Return the [X, Y] coordinate for the center point of the cell that contains the specified text.  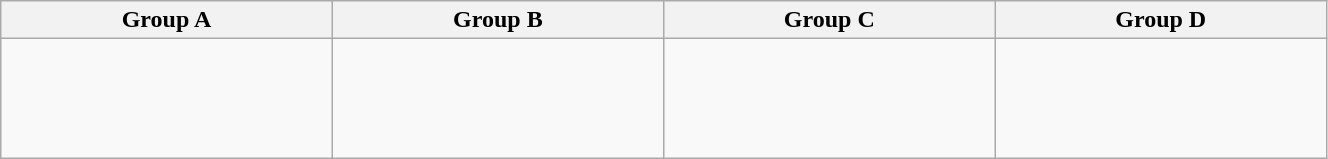
Group C [830, 20]
Group D [1160, 20]
Group A [166, 20]
Group B [498, 20]
